Determine the [x, y] coordinate at the center of the cell enclosing the given text.  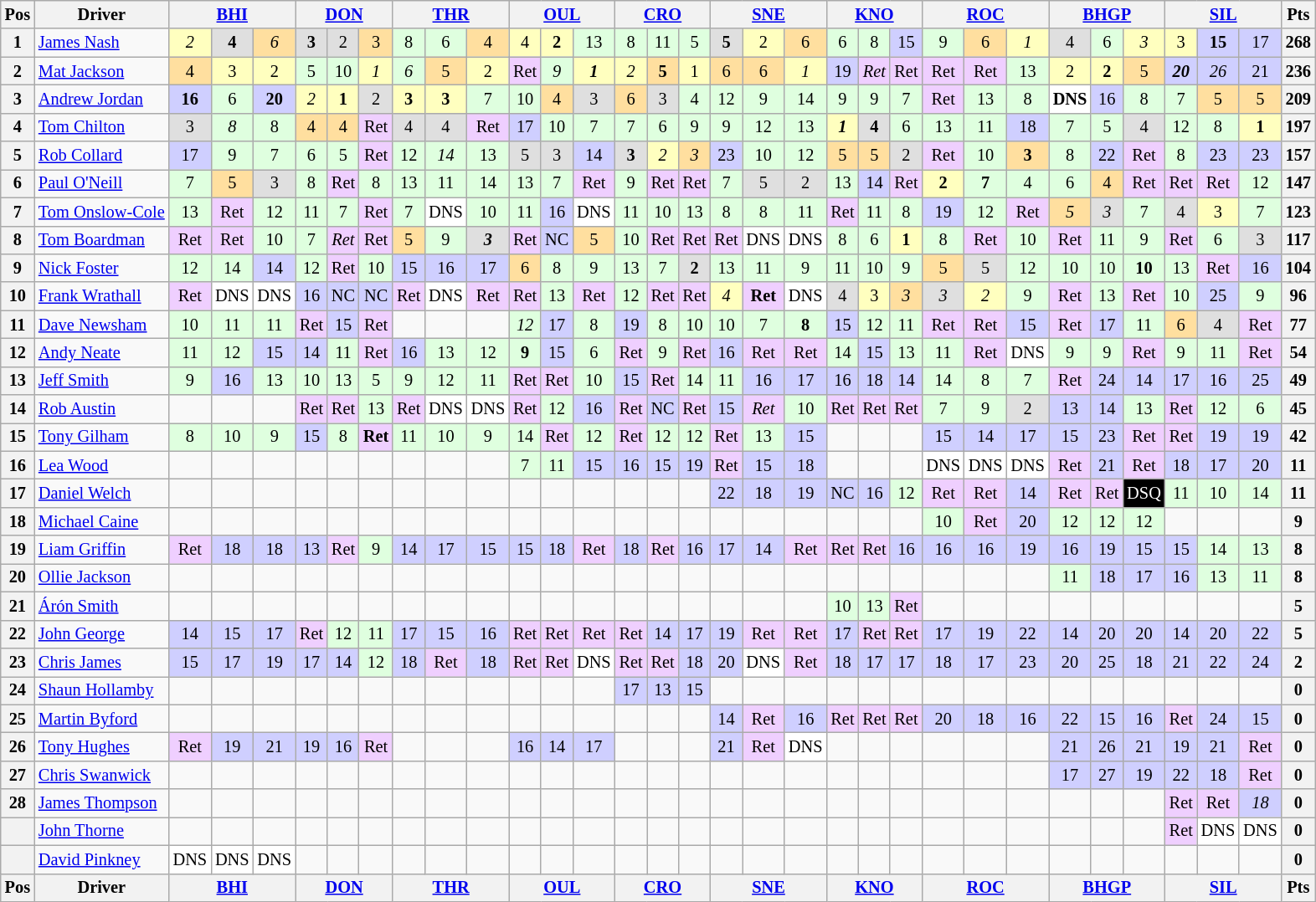
Martin Byford [102, 719]
James Nash [102, 43]
Daniel Welch [102, 493]
123 [1298, 212]
DSQ [1144, 493]
John George [102, 634]
197 [1298, 127]
Tom Chilton [102, 127]
Shaun Hollamby [102, 690]
Frank Wrathall [102, 296]
Ollie Jackson [102, 577]
Chris James [102, 662]
Chris Swanwick [102, 775]
Dave Newsham [102, 325]
Tom Boardman [102, 240]
104 [1298, 268]
77 [1298, 325]
Rob Austin [102, 409]
Liam Griffin [102, 550]
42 [1298, 437]
Mat Jackson [102, 71]
117 [1298, 240]
Tom Onslow-Cole [102, 212]
Tony Gilham [102, 437]
45 [1298, 409]
Tony Hughes [102, 746]
147 [1298, 183]
Andrew Jordan [102, 99]
268 [1298, 43]
236 [1298, 71]
James Thompson [102, 803]
Rob Collard [102, 156]
Lea Wood [102, 465]
96 [1298, 296]
John Thorne [102, 831]
157 [1298, 156]
28 [18, 803]
Nick Foster [102, 268]
209 [1298, 99]
David Pinkney [102, 859]
Árón Smith [102, 606]
49 [1298, 381]
Michael Caine [102, 521]
54 [1298, 352]
Jeff Smith [102, 381]
Paul O'Neill [102, 183]
Andy Neate [102, 352]
